Locate the cell with the specified text and output its (X, Y) center coordinate. 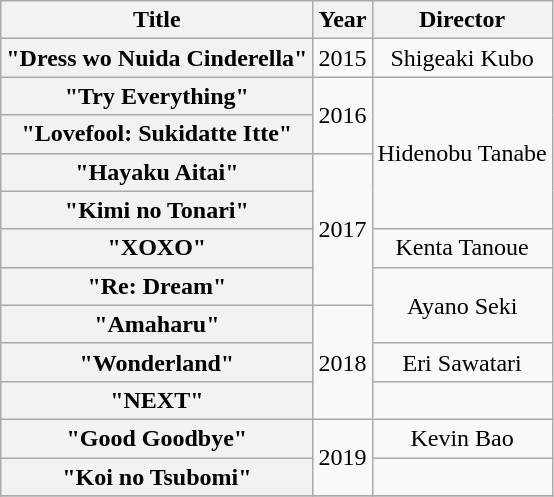
"Dress wo Nuida Cinderella" (157, 58)
Year (342, 20)
"Amaharu" (157, 324)
"Kimi no Tonari" (157, 210)
"Try Everything" (157, 96)
Kenta Tanoue (462, 248)
"XOXO" (157, 248)
Shigeaki Kubo (462, 58)
"Wonderland" (157, 362)
"Hayaku Aitai" (157, 172)
"Lovefool: Sukidatte Itte" (157, 134)
2016 (342, 115)
Ayano Seki (462, 305)
2017 (342, 229)
Title (157, 20)
Hidenobu Tanabe (462, 153)
"NEXT" (157, 400)
Kevin Bao (462, 438)
"Koi no Tsubomi" (157, 477)
"Re: Dream" (157, 286)
2015 (342, 58)
Director (462, 20)
"Good Goodbye" (157, 438)
2018 (342, 362)
Eri Sawatari (462, 362)
2019 (342, 457)
